From the cell containing the given text, extract its center point as [X, Y] coordinate. 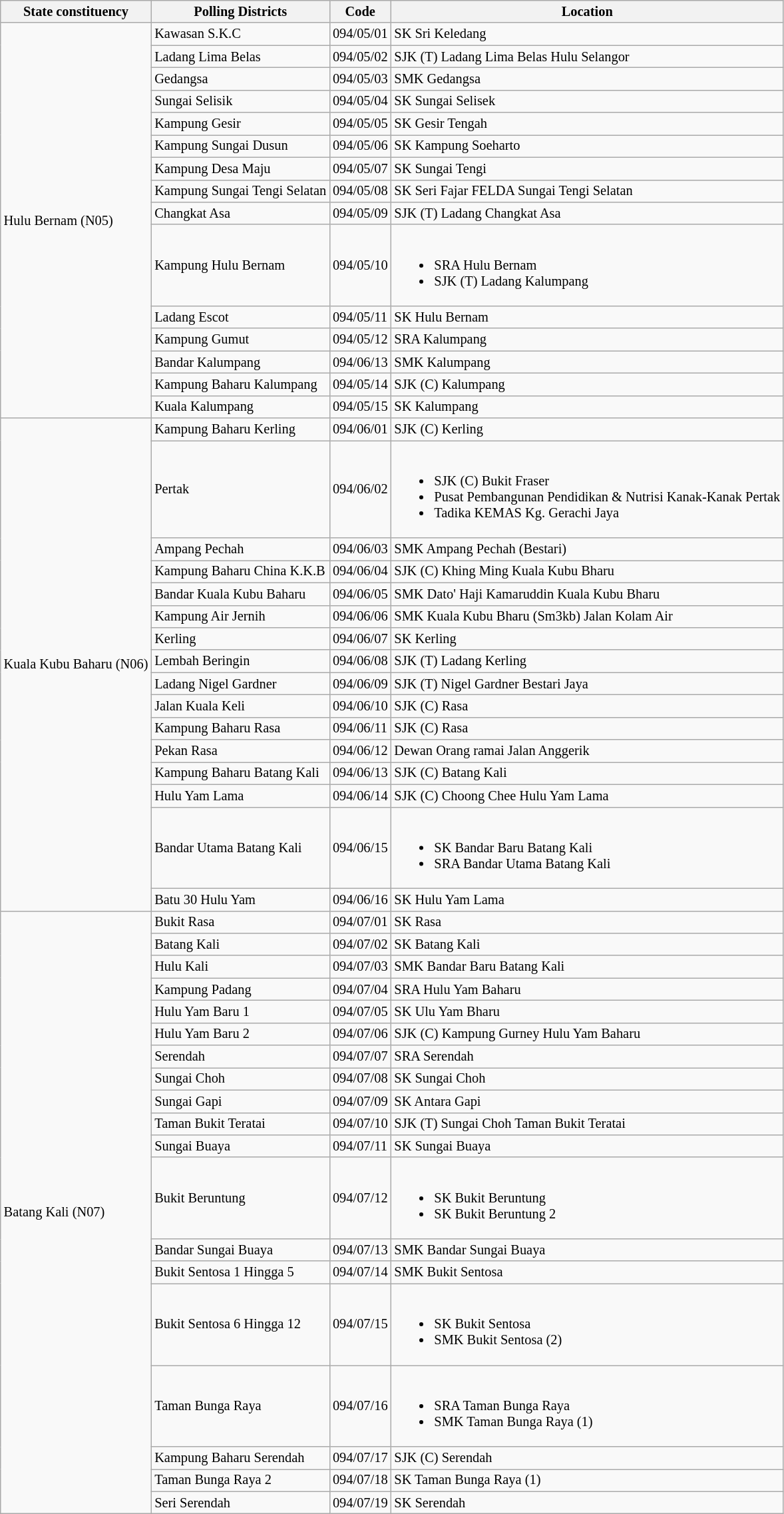
Kampung Baharu China K.K.B [240, 571]
Seri Serendah [240, 1503]
094/06/11 [360, 728]
094/07/11 [360, 1146]
094/07/17 [360, 1458]
SJK (C) Bukit FraserPusat Pembangunan Pendidikan & Nutrisi Kanak-Kanak PertakTadika KEMAS Kg. Gerachi Jaya [587, 489]
Sungai Selisik [240, 101]
094/05/05 [360, 124]
Kampung Gesir [240, 124]
SK Antara Gapi [587, 1101]
Ladang Escot [240, 317]
094/06/07 [360, 638]
094/07/07 [360, 1057]
Gedangsa [240, 79]
Kampung Sungai Dusun [240, 146]
SK Serendah [587, 1503]
Pertak [240, 489]
SRA Hulu Yam Baharu [587, 989]
094/07/03 [360, 967]
Code [360, 11]
094/06/05 [360, 594]
Kampung Desa Maju [240, 168]
094/07/02 [360, 944]
Kerling [240, 638]
Batu 30 Hulu Yam [240, 899]
094/07/14 [360, 1272]
094/07/01 [360, 922]
SK Sungai Buaya [587, 1146]
Kampung Baharu Kerling [240, 429]
SK Seri Fajar FELDA Sungai Tengi Selatan [587, 191]
094/05/07 [360, 168]
094/07/05 [360, 1011]
Bukit Sentosa 6 Hingga 12 [240, 1324]
094/07/16 [360, 1405]
094/06/08 [360, 661]
Location [587, 11]
SK Batang Kali [587, 944]
SMK Gedangsa [587, 79]
SJK (C) Khing Ming Kuala Kubu Bharu [587, 571]
SK Sungai Tengi [587, 168]
SJK (T) Sungai Choh Taman Bukit Teratai [587, 1124]
094/05/08 [360, 191]
Taman Bunga Raya [240, 1405]
094/06/15 [360, 848]
094/06/09 [360, 684]
094/05/09 [360, 213]
Bukit Rasa [240, 922]
Bandar Kuala Kubu Baharu [240, 594]
SRA Hulu BernamSJK (T) Ladang Kalumpang [587, 265]
SK Sungai Choh [587, 1079]
Hulu Kali [240, 967]
Sungai Choh [240, 1079]
Dewan Orang ramai Jalan Anggerik [587, 751]
SMK Kuala Kubu Bharu (Sm3kb) Jalan Kolam Air [587, 617]
Ladang Nigel Gardner [240, 684]
Hulu Yam Baru 1 [240, 1011]
Kampung Air Jernih [240, 617]
SK Hulu Yam Lama [587, 899]
094/07/08 [360, 1079]
SK Kampung Soeharto [587, 146]
094/07/04 [360, 989]
Bukit Beruntung [240, 1198]
094/05/12 [360, 340]
SK Bukit BeruntungSK Bukit Beruntung 2 [587, 1198]
Taman Bunga Raya 2 [240, 1480]
SJK (T) Ladang Changkat Asa [587, 213]
SMK Kalumpang [587, 362]
094/05/11 [360, 317]
094/07/09 [360, 1101]
094/05/04 [360, 101]
SK Hulu Bernam [587, 317]
Kampung Hulu Bernam [240, 265]
Serendah [240, 1057]
SJK (T) Ladang Lima Belas Hulu Selangor [587, 57]
094/06/12 [360, 751]
SRA Taman Bunga RayaSMK Taman Bunga Raya (1) [587, 1405]
Pekan Rasa [240, 751]
094/07/13 [360, 1250]
Kampung Baharu Kalumpang [240, 384]
SJK (C) Kalumpang [587, 384]
094/06/10 [360, 706]
094/06/16 [360, 899]
SK Ulu Yam Bharu [587, 1011]
Batang Kali [240, 944]
Hulu Yam Baru 2 [240, 1034]
SJK (C) Kampung Gurney Hulu Yam Baharu [587, 1034]
SRA Kalumpang [587, 340]
094/07/18 [360, 1480]
SJK (C) Serendah [587, 1458]
094/06/02 [360, 489]
Sungai Gapi [240, 1101]
SK Bandar Baru Batang KaliSRA Bandar Utama Batang Kali [587, 848]
State constituency [76, 11]
Sungai Buaya [240, 1146]
Kampung Gumut [240, 340]
094/05/01 [360, 34]
094/07/15 [360, 1324]
094/06/06 [360, 617]
094/07/12 [360, 1198]
SJK (C) Kerling [587, 429]
Polling Districts [240, 11]
Taman Bukit Teratai [240, 1124]
SK Kalumpang [587, 407]
094/05/10 [360, 265]
Hulu Bernam (N05) [76, 220]
SK Sungai Selisek [587, 101]
094/07/10 [360, 1124]
094/07/06 [360, 1034]
SJK (T) Nigel Gardner Bestari Jaya [587, 684]
SMK Bandar Baru Batang Kali [587, 967]
SJK (C) Choong Chee Hulu Yam Lama [587, 796]
SRA Serendah [587, 1057]
SJK (C) Batang Kali [587, 773]
Jalan Kuala Keli [240, 706]
SK Kerling [587, 638]
SMK Bukit Sentosa [587, 1272]
094/05/14 [360, 384]
Bandar Kalumpang [240, 362]
Ampang Pechah [240, 549]
Kampung Baharu Batang Kali [240, 773]
SMK Ampang Pechah (Bestari) [587, 549]
Ladang Lima Belas [240, 57]
Kampung Padang [240, 989]
094/06/01 [360, 429]
Changkat Asa [240, 213]
SK Rasa [587, 922]
SMK Bandar Sungai Buaya [587, 1250]
SK Gesir Tengah [587, 124]
Hulu Yam Lama [240, 796]
Bukit Sentosa 1 Hingga 5 [240, 1272]
SK Taman Bunga Raya (1) [587, 1480]
SK Sri Keledang [587, 34]
Kampung Sungai Tengi Selatan [240, 191]
SMK Dato' Haji Kamaruddin Kuala Kubu Bharu [587, 594]
094/05/02 [360, 57]
Kampung Baharu Serendah [240, 1458]
094/05/03 [360, 79]
Lembah Beringin [240, 661]
Batang Kali (N07) [76, 1212]
094/07/19 [360, 1503]
094/06/03 [360, 549]
Kawasan S.K.C [240, 34]
SJK (T) Ladang Kerling [587, 661]
Bandar Sungai Buaya [240, 1250]
094/06/14 [360, 796]
094/05/15 [360, 407]
SK Bukit SentosaSMK Bukit Sentosa (2) [587, 1324]
094/06/04 [360, 571]
Kampung Baharu Rasa [240, 728]
Kuala Kalumpang [240, 407]
Kuala Kubu Baharu (N06) [76, 664]
Bandar Utama Batang Kali [240, 848]
094/05/06 [360, 146]
